Return (X, Y) of the center of cell containing provided text 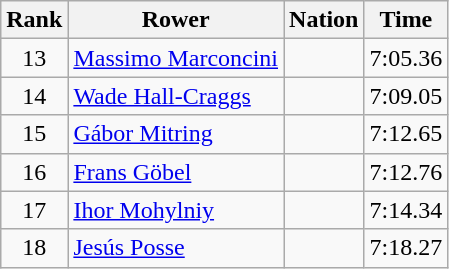
Frans Göbel (176, 172)
Rank (34, 20)
7:18.27 (406, 248)
7:14.34 (406, 210)
16 (34, 172)
Jesús Posse (176, 248)
7:05.36 (406, 58)
Massimo Marconcini (176, 58)
17 (34, 210)
18 (34, 248)
Wade Hall-Craggs (176, 96)
Ihor Mohylniy (176, 210)
Gábor Mitring (176, 134)
14 (34, 96)
Rower (176, 20)
Nation (324, 20)
7:09.05 (406, 96)
7:12.76 (406, 172)
15 (34, 134)
Time (406, 20)
7:12.65 (406, 134)
13 (34, 58)
